Provide the [X, Y] coordinate of the cell's center where the given text is located.  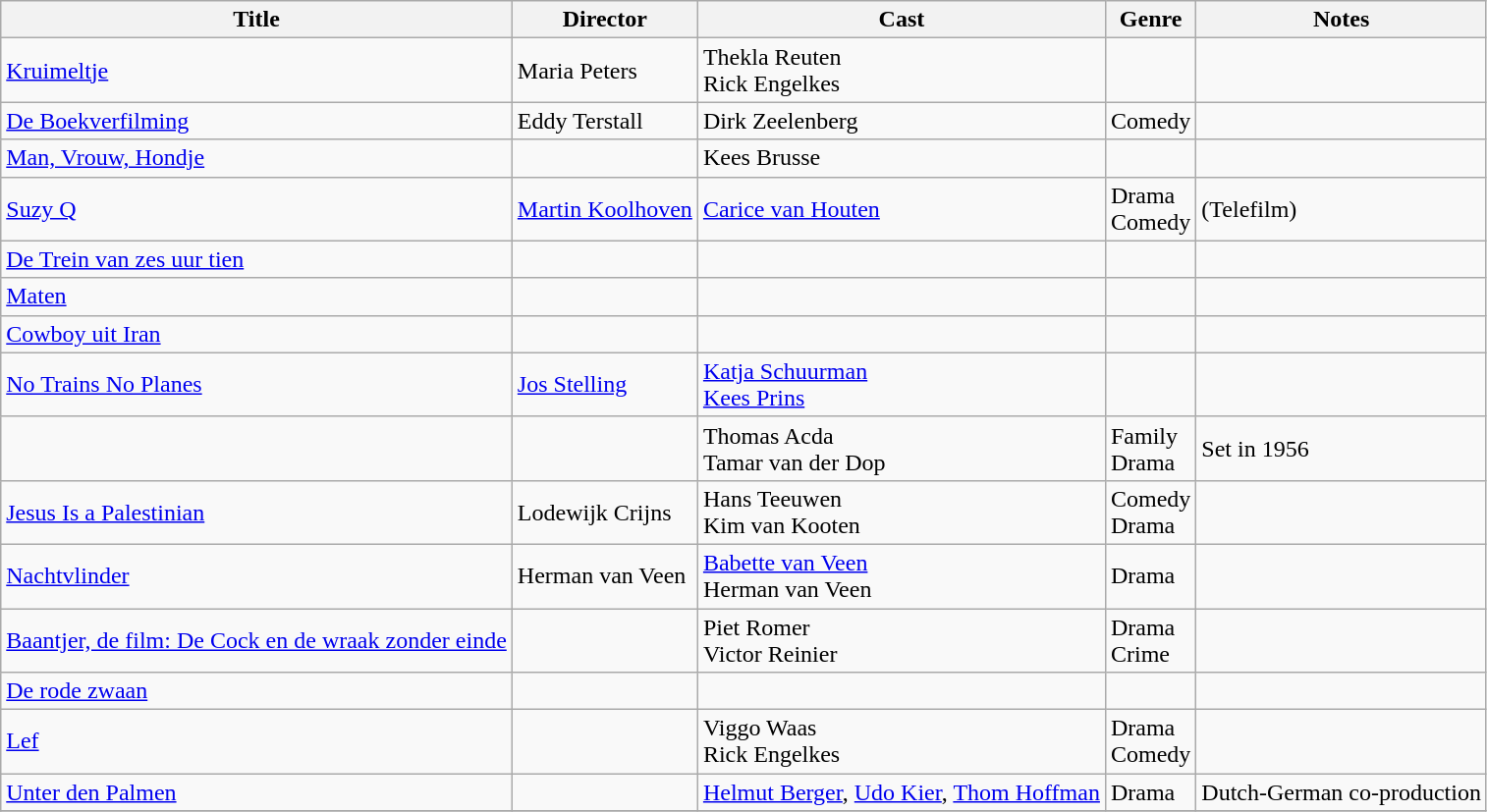
Kruimeltje [257, 71]
Notes [1342, 20]
Dirk Zeelenberg [902, 121]
Title [257, 20]
Director [605, 20]
Piet RomerVictor Reinier [902, 640]
Katja SchuurmanKees Prins [902, 385]
Viggo WaasRick Engelkes [902, 742]
Carice van Houten [902, 208]
Suzy Q [257, 208]
Maten [257, 297]
Unter den Palmen [257, 792]
De rode zwaan [257, 691]
Lodewijk Crijns [605, 513]
Comedy [1150, 121]
Cowboy uit Iran [257, 334]
Thekla ReutenRick Engelkes [902, 71]
Set in 1956 [1342, 448]
DramaCrime [1150, 640]
Herman van Veen [605, 575]
Eddy Terstall [605, 121]
Cast [902, 20]
Nachtvlinder [257, 575]
Jesus Is a Palestinian [257, 513]
Helmut Berger, Udo Kier, Thom Hoffman [902, 792]
Thomas AcdaTamar van der Dop [902, 448]
De Boekverfilming [257, 121]
Martin Koolhoven [605, 208]
No Trains No Planes [257, 385]
Lef [257, 742]
Babette van VeenHerman van Veen [902, 575]
FamilyDrama [1150, 448]
Jos Stelling [605, 385]
Maria Peters [605, 71]
Hans TeeuwenKim van Kooten [902, 513]
Dutch-German co-production [1342, 792]
ComedyDrama [1150, 513]
(Telefilm) [1342, 208]
Kees Brusse [902, 158]
Baantjer, de film: De Cock en de wraak zonder einde [257, 640]
Genre [1150, 20]
De Trein van zes uur tien [257, 259]
Man, Vrouw, Hondje [257, 158]
